Locate the cell with the specified text and output its (x, y) center coordinate. 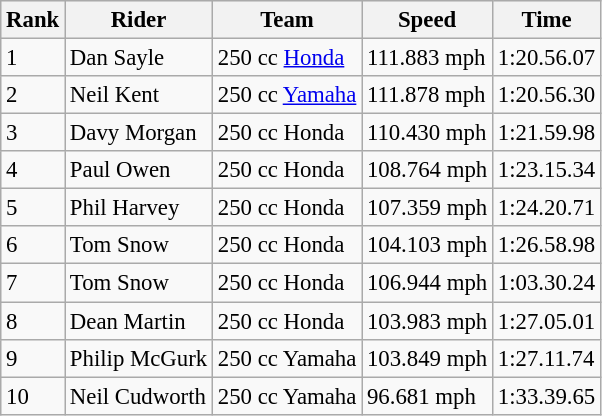
1:20.56.07 (546, 58)
4 (33, 170)
3 (33, 133)
Speed (428, 20)
1:27.11.74 (546, 358)
Rider (139, 20)
111.883 mph (428, 58)
107.359 mph (428, 208)
1:23.15.34 (546, 170)
104.103 mph (428, 245)
1 (33, 58)
110.430 mph (428, 133)
2 (33, 95)
8 (33, 321)
Time (546, 20)
Phil Harvey (139, 208)
96.681 mph (428, 396)
1:26.58.98 (546, 245)
1:20.56.30 (546, 95)
Rank (33, 20)
Dean Martin (139, 321)
10 (33, 396)
103.983 mph (428, 321)
1:33.39.65 (546, 396)
111.878 mph (428, 95)
106.944 mph (428, 283)
1:27.05.01 (546, 321)
Neil Kent (139, 95)
Neil Cudworth (139, 396)
6 (33, 245)
Team (286, 20)
Paul Owen (139, 170)
Dan Sayle (139, 58)
1:21.59.98 (546, 133)
1:03.30.24 (546, 283)
5 (33, 208)
7 (33, 283)
Davy Morgan (139, 133)
1:24.20.71 (546, 208)
9 (33, 358)
103.849 mph (428, 358)
108.764 mph (428, 170)
Philip McGurk (139, 358)
